Provide the (X, Y) coordinate of the cell's center where the given text is located.  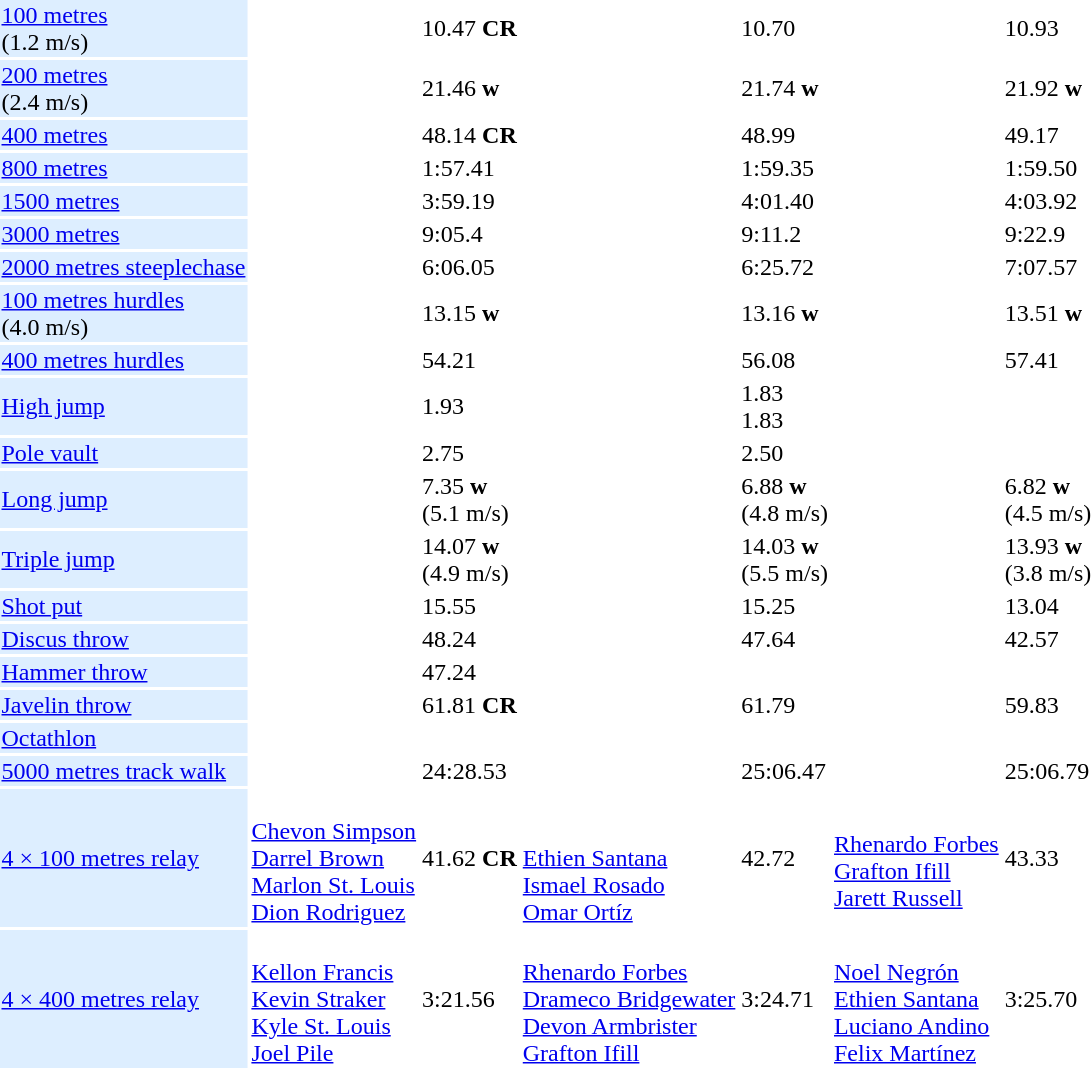
2000 metres steeplechase (124, 267)
3000 metres (124, 234)
Javelin throw (124, 705)
47.64 (785, 639)
2.50 (785, 453)
54.21 (470, 360)
56.08 (785, 360)
Noel Negrón Ethien Santana Luciano Andino Felix Martínez (917, 999)
48.24 (470, 639)
6:06.05 (470, 267)
15.55 (470, 606)
1:59.35 (785, 168)
Discus throw (124, 639)
100 metres hurdles (4.0 m/s) (124, 314)
4:01.40 (785, 201)
47.24 (470, 672)
48.99 (785, 135)
Pole vault (124, 453)
9:11.2 (785, 234)
24:28.53 (470, 771)
Ethien Santana Ismael Rosado Omar Ortíz (629, 858)
13.15 w (470, 314)
High jump (124, 406)
14.07 w (4.9 m/s) (470, 560)
200 metres (2.4 m/s) (124, 88)
6.88 w (4.8 m/s) (785, 500)
Chevon Simpson Darrel Brown Marlon St. Louis Dion Rodriguez (334, 858)
400 metres (124, 135)
1500 metres (124, 201)
2.75 (470, 453)
4 × 400 metres relay (124, 999)
Long jump (124, 500)
7.35 w (5.1 m/s) (470, 500)
3:24.71 (785, 999)
1.83 1.83 (785, 406)
Hammer throw (124, 672)
3:59.19 (470, 201)
13.16 w (785, 314)
100 metres (1.2 m/s) (124, 28)
10.47 CR (470, 28)
41.62 CR (470, 858)
6:25.72 (785, 267)
800 metres (124, 168)
1:57.41 (470, 168)
9:05.4 (470, 234)
3:21.56 (470, 999)
Shot put (124, 606)
Octathlon (124, 738)
1.93 (470, 406)
15.25 (785, 606)
42.72 (785, 858)
400 metres hurdles (124, 360)
Kellon Francis Kevin Straker Kyle St. Louis Joel Pile (334, 999)
Rhenardo Forbes Drameco Bridgewater Devon Armbrister Grafton Ifill (629, 999)
14.03 w (5.5 m/s) (785, 560)
Triple jump (124, 560)
25:06.47 (785, 771)
21.74 w (785, 88)
10.70 (785, 28)
48.14 CR (470, 135)
4 × 100 metres relay (124, 858)
5000 metres track walk (124, 771)
Rhenardo Forbes Grafton Ifill Jarett Russell (917, 858)
61.81 CR (470, 705)
61.79 (785, 705)
21.46 w (470, 88)
